Provide the [x, y] coordinate of the cell's center where the given text is located.  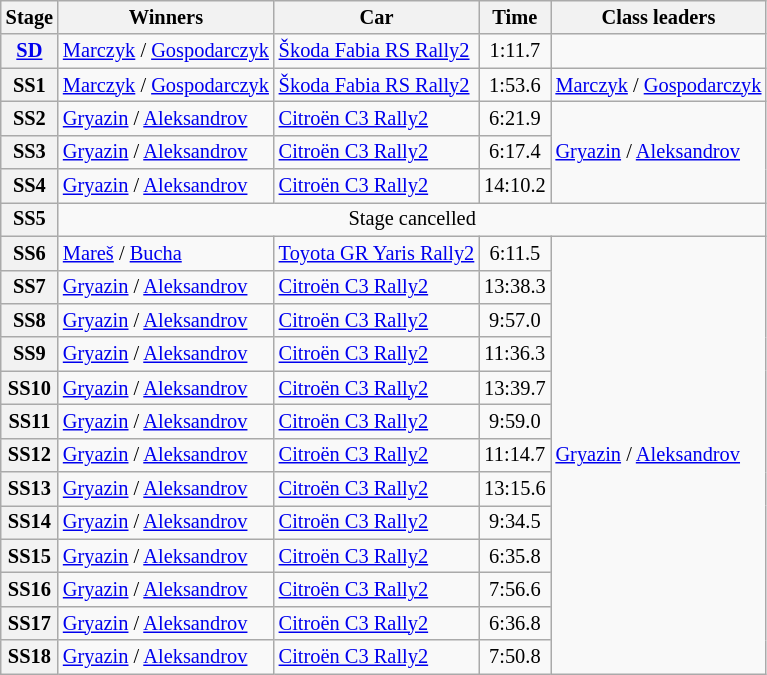
SS1 [30, 85]
6:11.5 [514, 253]
6:36.8 [514, 623]
13:15.6 [514, 489]
9:57.0 [514, 320]
9:59.0 [514, 421]
SS13 [30, 489]
SS11 [30, 421]
SS7 [30, 287]
Time [514, 17]
14:10.2 [514, 186]
SS18 [30, 657]
7:50.8 [514, 657]
Car [376, 17]
11:36.3 [514, 354]
7:56.6 [514, 589]
SS6 [30, 253]
SS17 [30, 623]
SS16 [30, 589]
SS14 [30, 522]
Stage [30, 17]
Toyota GR Yaris Rally2 [376, 253]
Winners [166, 17]
SS3 [30, 152]
SD [30, 51]
Class leaders [659, 17]
11:14.7 [514, 455]
SS10 [30, 388]
9:34.5 [514, 522]
Stage cancelled [412, 219]
1:11.7 [514, 51]
1:53.6 [514, 85]
SS12 [30, 455]
SS15 [30, 556]
SS4 [30, 186]
SS8 [30, 320]
13:39.7 [514, 388]
6:17.4 [514, 152]
SS2 [30, 118]
6:35.8 [514, 556]
13:38.3 [514, 287]
SS5 [30, 219]
SS9 [30, 354]
Mareš / Bucha [166, 253]
6:21.9 [514, 118]
